For the text-containing cell, return its midpoint in [X, Y] coordinate format. 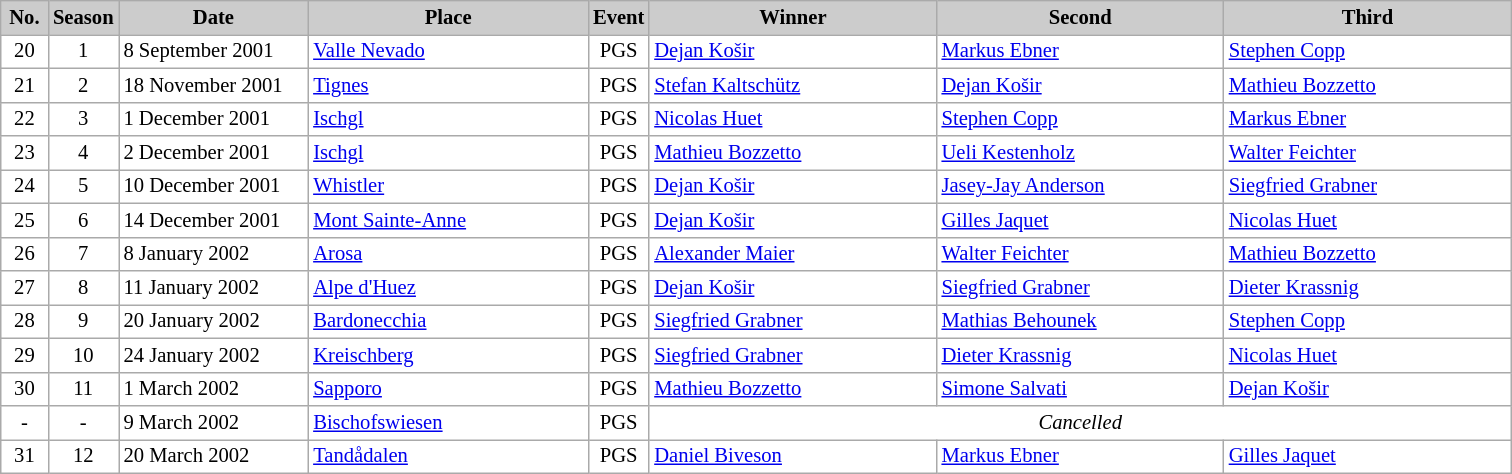
No. [24, 17]
8 [83, 287]
3 [83, 119]
Date [213, 17]
1 [83, 51]
Place [448, 17]
Second [1080, 17]
Bardonecchia [448, 321]
Alexander Maier [792, 254]
21 [24, 85]
14 December 2001 [213, 220]
Event [618, 17]
25 [24, 220]
6 [83, 220]
9 March 2002 [213, 423]
22 [24, 119]
27 [24, 287]
Arosa [448, 254]
28 [24, 321]
Alpe d'Huez [448, 287]
1 December 2001 [213, 119]
Valle Nevado [448, 51]
11 January 2002 [213, 287]
31 [24, 456]
Ueli Kestenholz [1080, 153]
Stefan Kaltschütz [792, 85]
Third [1368, 17]
8 September 2001 [213, 51]
2 December 2001 [213, 153]
10 December 2001 [213, 186]
Tignes [448, 85]
5 [83, 186]
7 [83, 254]
Whistler [448, 186]
Cancelled [1080, 423]
Bischofswiesen [448, 423]
11 [83, 389]
20 March 2002 [213, 456]
30 [24, 389]
2 [83, 85]
8 January 2002 [213, 254]
29 [24, 355]
10 [83, 355]
18 November 2001 [213, 85]
Winner [792, 17]
Daniel Biveson [792, 456]
24 [24, 186]
Season [83, 17]
20 [24, 51]
Mont Sainte-Anne [448, 220]
23 [24, 153]
Tandådalen [448, 456]
1 March 2002 [213, 389]
4 [83, 153]
Jasey-Jay Anderson [1080, 186]
Kreischberg [448, 355]
Sapporo [448, 389]
24 January 2002 [213, 355]
Mathias Behounek [1080, 321]
12 [83, 456]
9 [83, 321]
20 January 2002 [213, 321]
Simone Salvati [1080, 389]
26 [24, 254]
